Capture the cell that displays the provided text and extract its [X, Y] central coordinate. 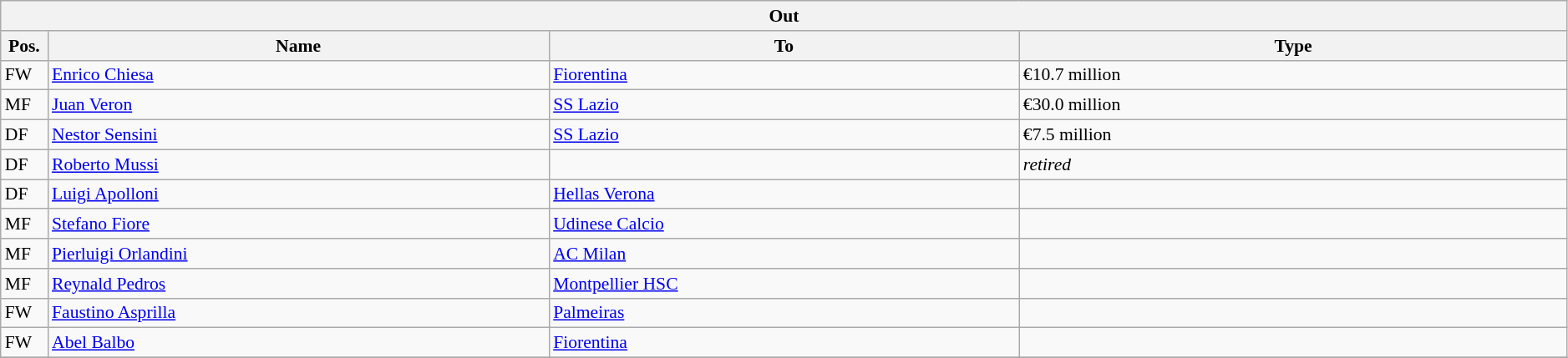
Roberto Mussi [298, 164]
Montpellier HSC [784, 284]
Udinese Calcio [784, 224]
Pierluigi Orlandini [298, 254]
Type [1293, 46]
€7.5 million [1293, 135]
Out [784, 16]
Enrico Chiesa [298, 75]
Luigi Apolloni [298, 194]
Palmeiras [784, 313]
Faustino Asprilla [298, 313]
Pos. [24, 46]
Stefano Fiore [298, 224]
€10.7 million [1293, 75]
To [784, 46]
Name [298, 46]
Hellas Verona [784, 194]
Nestor Sensini [298, 135]
retired [1293, 164]
Juan Veron [298, 105]
Abel Balbo [298, 343]
AC Milan [784, 254]
Reynald Pedros [298, 284]
€30.0 million [1293, 105]
